Pinpoint the cell where the given text exists, returning its (X, Y) midpoint coordinate. 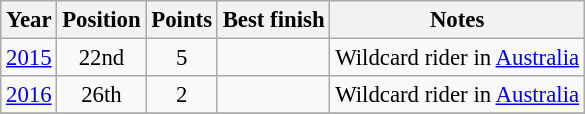
Position (102, 20)
2015 (29, 58)
5 (182, 58)
2 (182, 95)
Points (182, 20)
Notes (458, 20)
Year (29, 20)
22nd (102, 58)
Best finish (273, 20)
2016 (29, 95)
26th (102, 95)
